Provide the (x, y) coordinate of the cell's center where the given text is located.  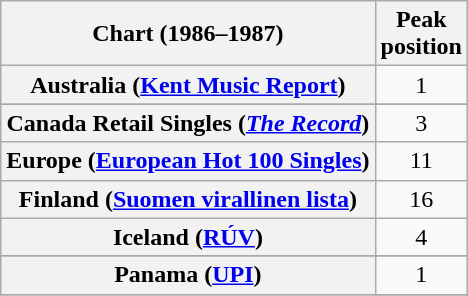
Europe (European Hot 100 Singles) (188, 161)
11 (421, 161)
16 (421, 199)
3 (421, 123)
Panama (UPI) (188, 275)
4 (421, 237)
Chart (1986–1987) (188, 34)
Iceland (RÚV) (188, 237)
Peakposition (421, 34)
Canada Retail Singles (The Record) (188, 123)
Australia (Kent Music Report) (188, 85)
Finland (Suomen virallinen lista) (188, 199)
